Search for the cell housing the specified text and yield its (X, Y) center coordinate. 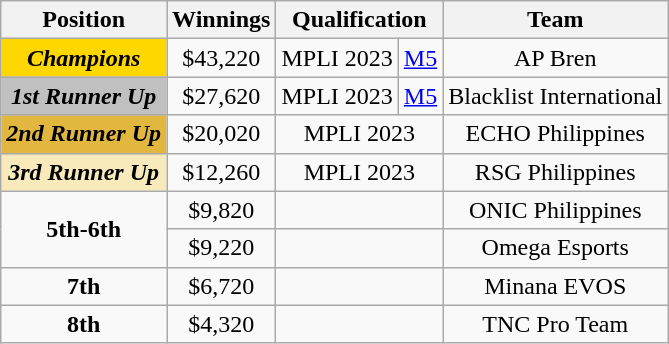
$9,820 (222, 210)
Minana EVOS (556, 286)
Qualification (360, 20)
AP Bren (556, 58)
2nd Runner Up (84, 134)
Blacklist International (556, 96)
ONIC Philippines (556, 210)
1st Runner Up (84, 96)
Team (556, 20)
TNC Pro Team (556, 324)
7th (84, 286)
Champions (84, 58)
$12,260 (222, 172)
Position (84, 20)
ECHO Philippines (556, 134)
$20,020 (222, 134)
$43,220 (222, 58)
3rd Runner Up (84, 172)
$6,720 (222, 286)
RSG Philippines (556, 172)
$4,320 (222, 324)
Winnings (222, 20)
5th-6th (84, 229)
8th (84, 324)
$27,620 (222, 96)
Omega Esports (556, 248)
$9,220 (222, 248)
